Scan for the cell matching the given text and deliver its (X, Y) coordinate at center. 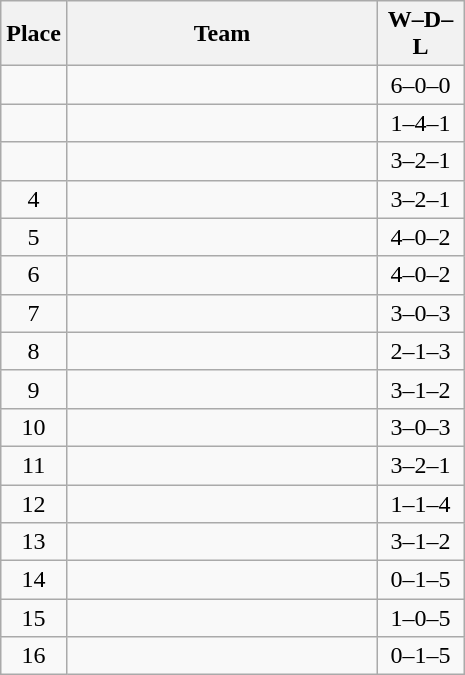
1–4–1 (421, 123)
15 (34, 618)
10 (34, 427)
14 (34, 580)
12 (34, 503)
8 (34, 351)
1–0–5 (421, 618)
4 (34, 199)
1–1–4 (421, 503)
6 (34, 275)
Team (222, 34)
16 (34, 656)
2–1–3 (421, 351)
13 (34, 542)
Place (34, 34)
7 (34, 313)
9 (34, 389)
5 (34, 237)
11 (34, 465)
W–D–L (421, 34)
6–0–0 (421, 85)
